From the cell containing the given text, extract its center point as [x, y] coordinate. 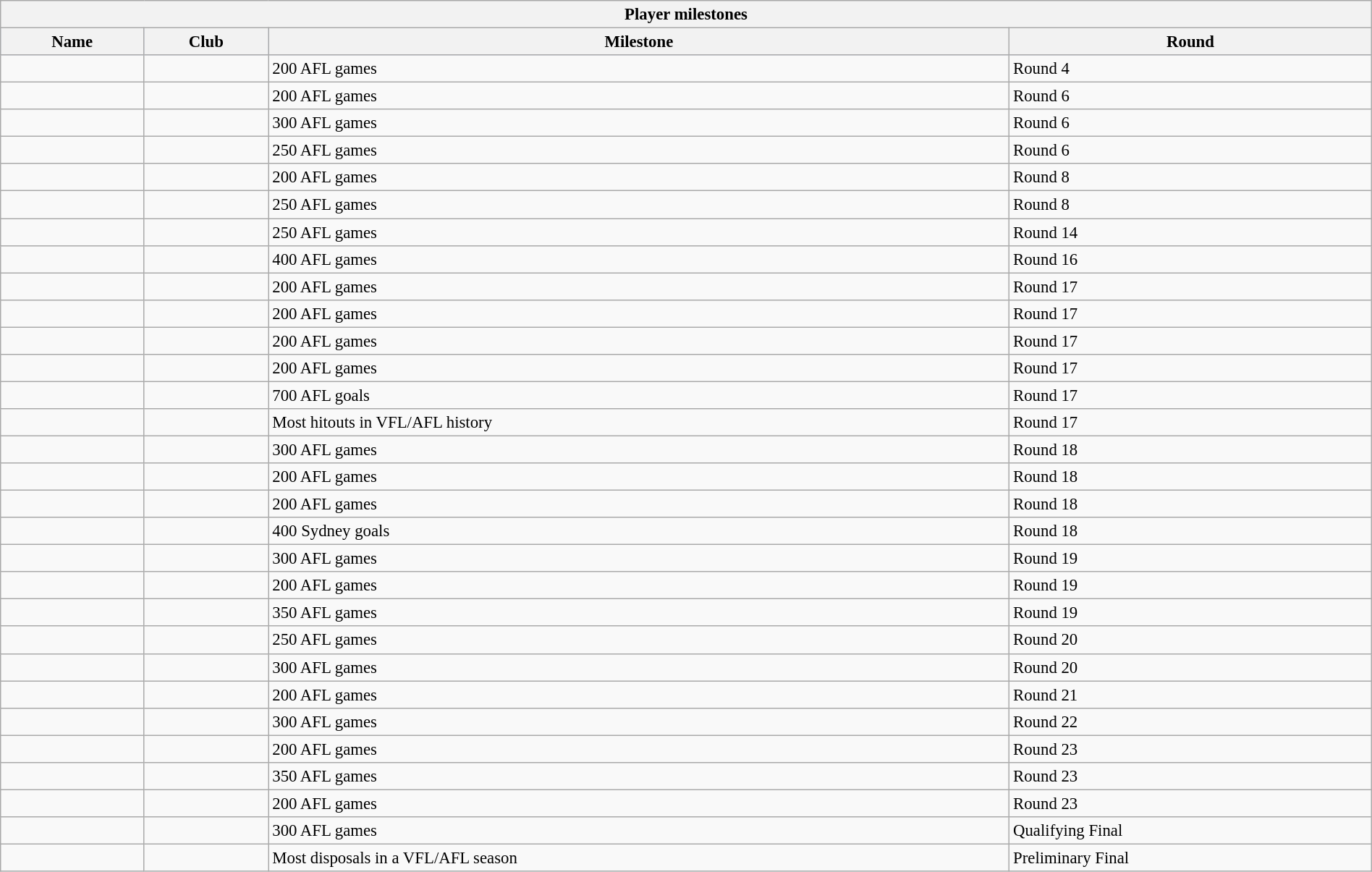
Milestone [639, 42]
Club [206, 42]
Most disposals in a VFL/AFL season [639, 858]
Round 21 [1191, 695]
700 AFL goals [639, 395]
Round 14 [1191, 232]
400 AFL games [639, 259]
Round 4 [1191, 69]
Preliminary Final [1191, 858]
Round [1191, 42]
400 Sydney goals [639, 531]
Name [72, 42]
Qualifying Final [1191, 831]
Player milestones [686, 14]
Round 16 [1191, 259]
Round 22 [1191, 721]
Most hitouts in VFL/AFL history [639, 423]
